Extract the [X, Y] coordinate from the center of the cell holding the provided text.  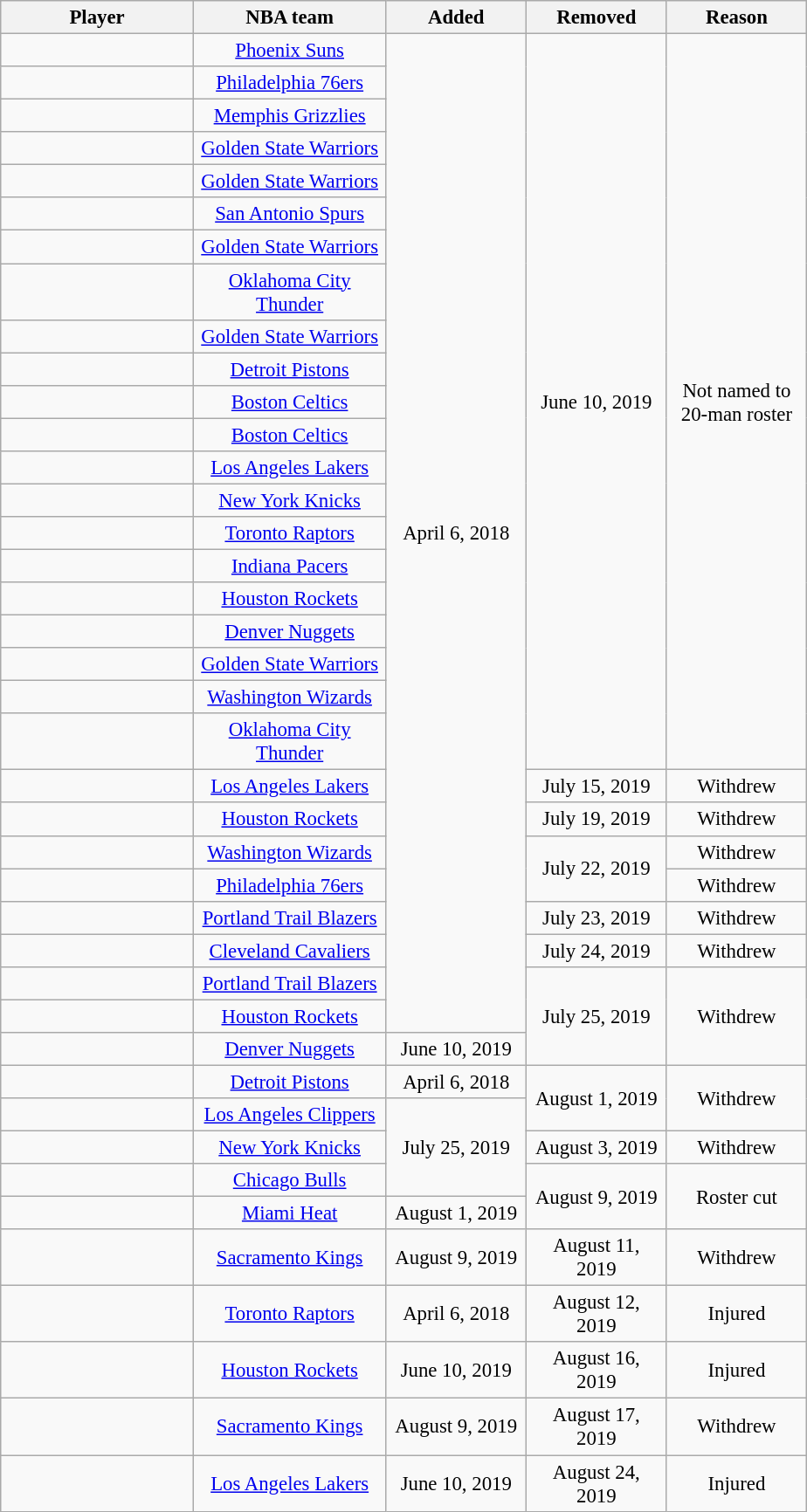
Roster cut [737, 1196]
August 12, 2019 [597, 1315]
July 15, 2019 [597, 787]
Cleveland Cavaliers [290, 951]
Added [456, 17]
July 24, 2019 [597, 951]
Player [98, 17]
Indiana Pacers [290, 566]
NBA team [290, 17]
Phoenix Suns [290, 51]
August 11, 2019 [597, 1257]
Not named to 20-man roster [737, 402]
August 24, 2019 [597, 1484]
July 23, 2019 [597, 918]
July 19, 2019 [597, 820]
Chicago Bulls [290, 1180]
August 17, 2019 [597, 1426]
San Antonio Spurs [290, 214]
August 16, 2019 [597, 1371]
Memphis Grizzlies [290, 116]
Reason [737, 17]
Removed [597, 17]
August 3, 2019 [597, 1148]
Los Angeles Clippers [290, 1115]
July 22, 2019 [597, 868]
Miami Heat [290, 1213]
